Determine the [X, Y] coordinate at the center of the cell enclosing the given text.  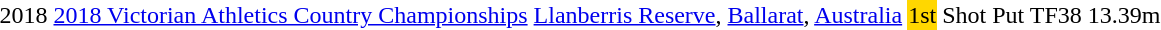
1st [922, 15]
2018 Victorian Athletics Country Championships [290, 15]
Llanberris Reserve, Ballarat, Australia [718, 15]
Shot Put TF38 [1012, 15]
